Identify which cell holds the provided text, then report its (x, y) central coordinate. 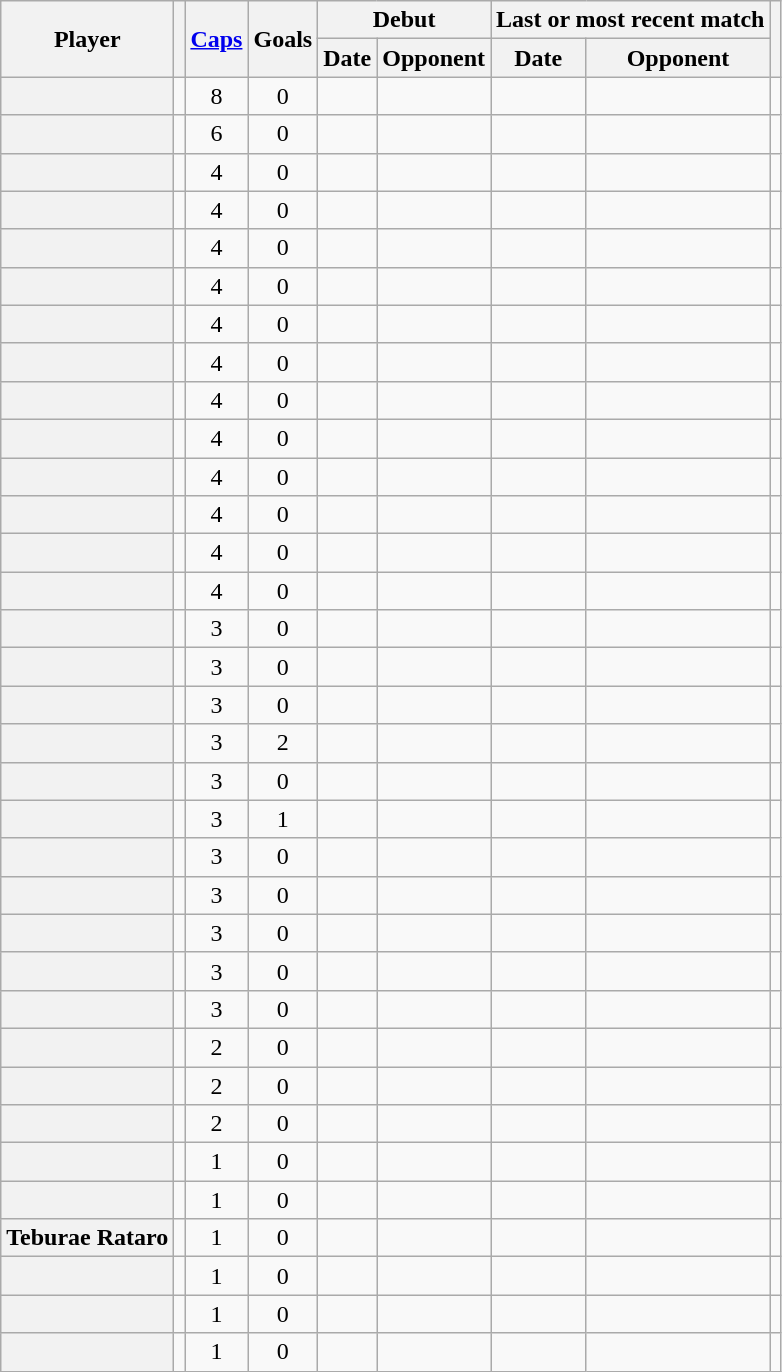
Player (88, 39)
Teburae Rataro (88, 1238)
8 (216, 96)
Goals (283, 39)
Debut (404, 20)
Caps (216, 39)
6 (216, 134)
Last or most recent match (630, 20)
